Extract the (X, Y) coordinate from the center of the cell holding the provided text.  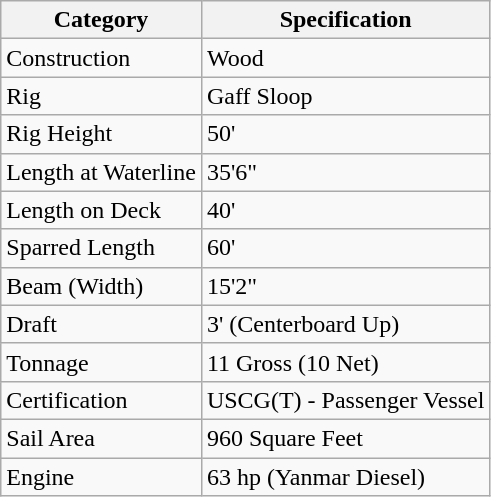
Engine (102, 477)
35'6" (346, 172)
60' (346, 248)
Rig (102, 96)
Tonnage (102, 362)
Certification (102, 400)
Category (102, 20)
Gaff Sloop (346, 96)
Sail Area (102, 438)
Length on Deck (102, 210)
960 Square Feet (346, 438)
Draft (102, 324)
50' (346, 134)
Beam (Width) (102, 286)
Rig Height (102, 134)
63 hp (Yanmar Diesel) (346, 477)
11 Gross (10 Net) (346, 362)
Specification (346, 20)
Length at Waterline (102, 172)
Sparred Length (102, 248)
USCG(T) - Passenger Vessel (346, 400)
Construction (102, 58)
3' (Centerboard Up) (346, 324)
15'2" (346, 286)
40' (346, 210)
Wood (346, 58)
